Capture the cell that displays the provided text and extract its (X, Y) central coordinate. 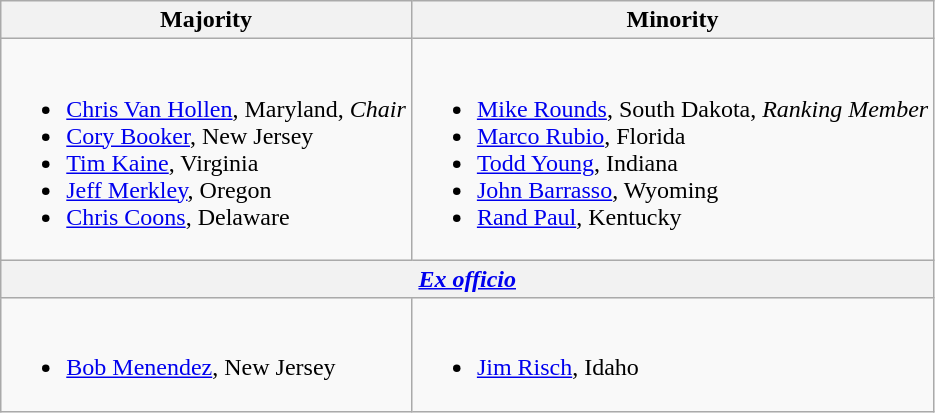
Chris Van Hollen, Maryland, ChairCory Booker, New JerseyTim Kaine, VirginiaJeff Merkley, OregonChris Coons, Delaware (206, 150)
Majority (206, 20)
Minority (672, 20)
Mike Rounds, South Dakota, Ranking MemberMarco Rubio, FloridaTodd Young, IndianaJohn Barrasso, WyomingRand Paul, Kentucky (672, 150)
Bob Menendez, New Jersey (206, 354)
Jim Risch, Idaho (672, 354)
Ex officio (468, 279)
